Pinpoint the cell where the given text exists, returning its [X, Y] midpoint coordinate. 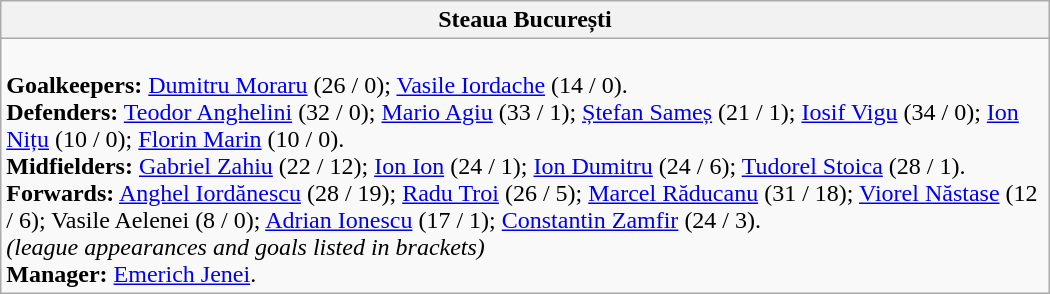
Steaua București [525, 20]
